Return the (x, y) coordinate for the center point of the cell that contains the specified text.  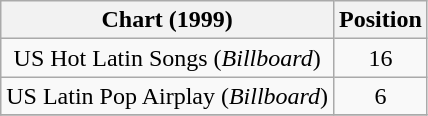
US Hot Latin Songs (Billboard) (168, 58)
6 (381, 96)
16 (381, 58)
US Latin Pop Airplay (Billboard) (168, 96)
Position (381, 20)
Chart (1999) (168, 20)
